Find where the given text appears and provide that cell's center as [x, y] coordinate. 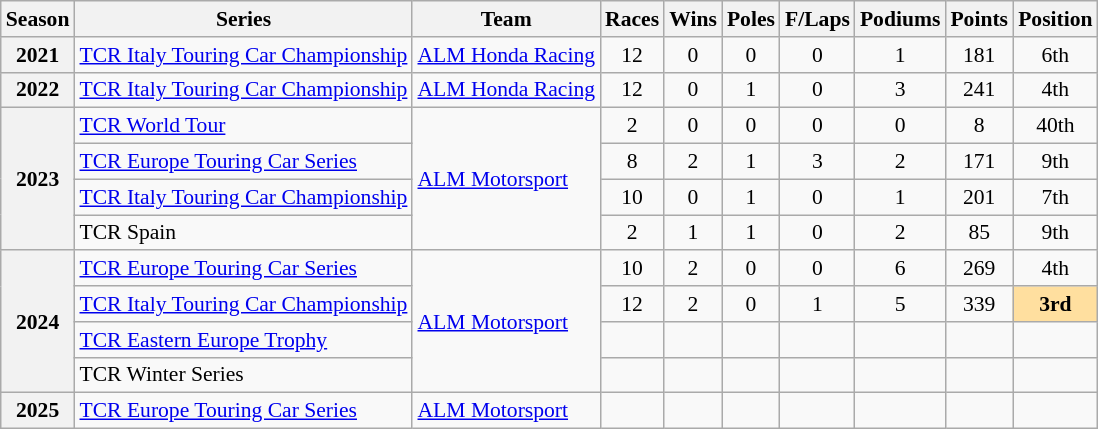
6th [1055, 55]
Races [632, 19]
Podiums [900, 19]
7th [1055, 197]
TCR Eastern Europe Trophy [243, 340]
Series [243, 19]
201 [979, 197]
TCR Spain [243, 233]
Team [506, 19]
5 [900, 304]
241 [979, 90]
Wins [693, 19]
Position [1055, 19]
171 [979, 162]
3rd [1055, 304]
85 [979, 233]
2024 [38, 322]
269 [979, 269]
TCR World Tour [243, 126]
2022 [38, 90]
Points [979, 19]
2025 [38, 411]
Poles [751, 19]
TCR Winter Series [243, 375]
40th [1055, 126]
2023 [38, 179]
F/Laps [818, 19]
Season [38, 19]
2021 [38, 55]
339 [979, 304]
181 [979, 55]
6 [900, 269]
